Detect which cell encompasses the target text, then output its (X, Y) center coordinate. 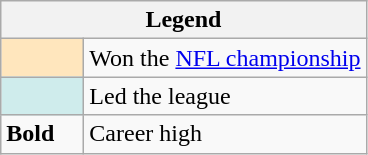
Legend (184, 20)
Led the league (225, 96)
Won the NFL championship (225, 58)
Career high (225, 134)
Bold (42, 134)
